Scan for the cell matching the given text and deliver its (X, Y) coordinate at center. 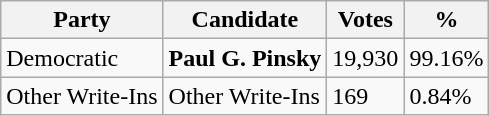
Paul G. Pinsky (245, 58)
Party (82, 20)
99.16% (446, 58)
0.84% (446, 96)
169 (366, 96)
% (446, 20)
Votes (366, 20)
19,930 (366, 58)
Candidate (245, 20)
Democratic (82, 58)
